Capture the cell that displays the provided text and extract its [x, y] central coordinate. 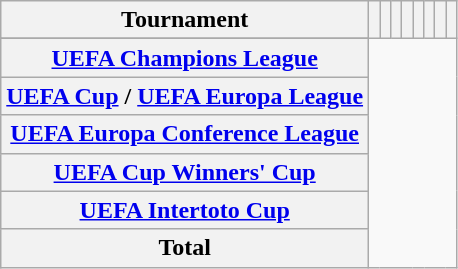
UEFA Intertoto Cup [185, 210]
UEFA Europa Conference League [185, 134]
Tournament [185, 20]
UEFA Cup Winners' Cup [185, 172]
Total [185, 248]
UEFA Cup / UEFA Europa League [185, 96]
UEFA Champions League [185, 58]
